Output the (X, Y) coordinate of the center of the cell containing the given text.  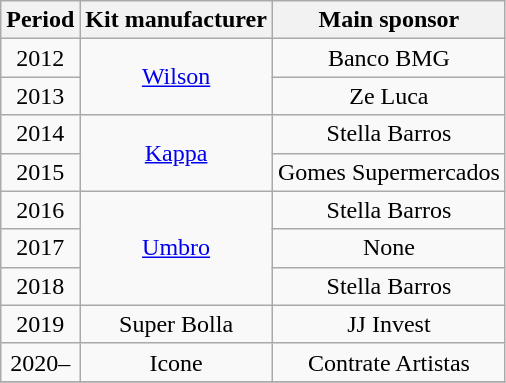
Wilson (176, 77)
2014 (40, 134)
2013 (40, 96)
Period (40, 20)
Kit manufacturer (176, 20)
None (388, 248)
Icone (176, 362)
2016 (40, 210)
2020– (40, 362)
2012 (40, 58)
2019 (40, 324)
JJ Invest (388, 324)
Umbro (176, 248)
2018 (40, 286)
Banco BMG (388, 58)
2015 (40, 172)
Main sponsor (388, 20)
Ze Luca (388, 96)
Gomes Supermercados (388, 172)
Super Bolla (176, 324)
Contrate Artistas (388, 362)
Kappa (176, 153)
2017 (40, 248)
